Return (X, Y) of the center of cell containing provided text 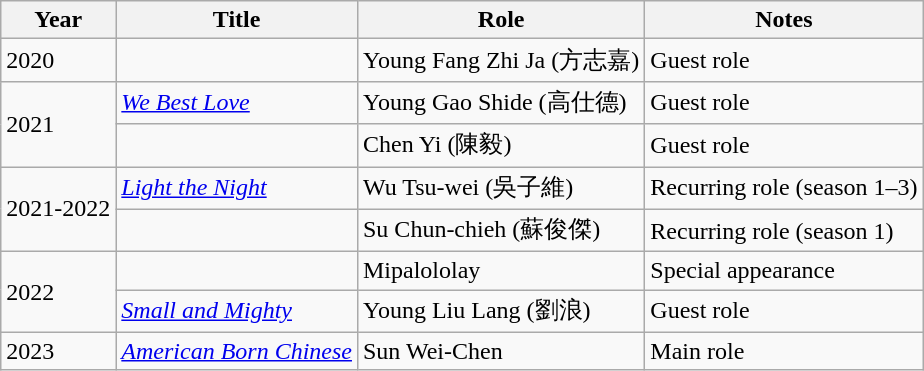
2022 (58, 292)
2020 (58, 60)
Year (58, 20)
Recurring role (season 1–3) (784, 188)
Wu Tsu-wei (吳子維) (500, 188)
Notes (784, 20)
2021 (58, 124)
Young Fang Zhi Ja (方志嘉) (500, 60)
Recurring role (season 1) (784, 230)
2023 (58, 351)
Small and Mighty (237, 312)
Young Gao Shide (高仕德) (500, 102)
Su Chun-chieh (蘇俊傑) (500, 230)
Mipalololay (500, 271)
American Born Chinese (237, 351)
Light the Night (237, 188)
We Best Love (237, 102)
Young Liu Lang (劉浪) (500, 312)
Role (500, 20)
Main role (784, 351)
Chen Yi (陳毅) (500, 146)
Special appearance (784, 271)
2021-2022 (58, 208)
Sun Wei-Chen (500, 351)
Title (237, 20)
